Search for the cell housing the specified text and yield its [X, Y] center coordinate. 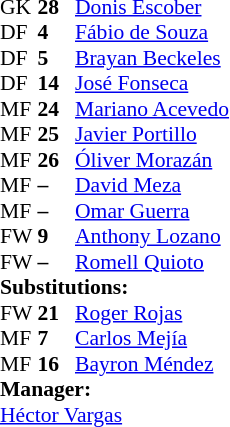
5 [57, 58]
Roger Rojas [152, 313]
Bayron Méndez [152, 364]
9 [57, 237]
Manager: [114, 389]
Mariano Acevedo [152, 109]
Brayan Beckeles [152, 58]
Substitutions: [114, 287]
José Fonseca [152, 83]
Javier Portillo [152, 135]
Carlos Mejía [152, 339]
21 [57, 313]
4 [57, 33]
Anthony Lozano [152, 237]
Óliver Morazán [152, 160]
26 [57, 160]
16 [57, 364]
25 [57, 135]
7 [57, 339]
24 [57, 109]
Omar Guerra [152, 211]
Fábio de Souza [152, 33]
14 [57, 83]
David Meza [152, 185]
Romell Quioto [152, 262]
